For the text-containing cell, return its midpoint in [x, y] coordinate format. 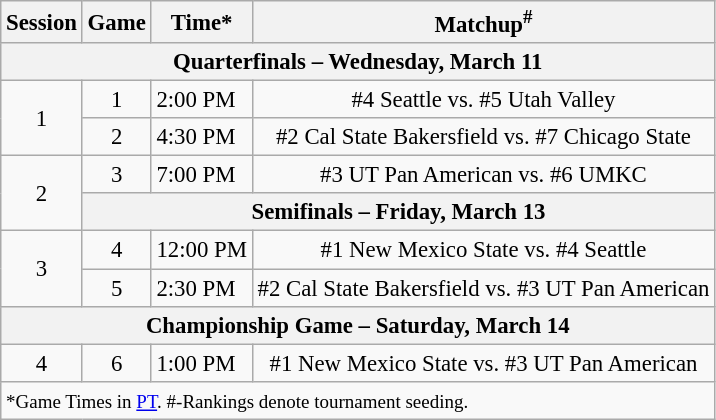
#2 Cal State Bakersfield vs. #3 UT Pan American [484, 288]
#3 UT Pan American vs. #6 UMKC [484, 175]
Time* [202, 22]
4:30 PM [202, 137]
Game [116, 22]
Semifinals – Friday, March 13 [398, 213]
Championship Game – Saturday, March 14 [358, 325]
2:30 PM [202, 288]
*Game Times in PT. #-Rankings denote tournament seeding. [358, 400]
12:00 PM [202, 250]
6 [116, 363]
#1 New Mexico State vs. #3 UT Pan American [484, 363]
2:00 PM [202, 100]
#4 Seattle vs. #5 Utah Valley [484, 100]
1:00 PM [202, 363]
5 [116, 288]
Session [42, 22]
#2 Cal State Bakersfield vs. #7 Chicago State [484, 137]
#1 New Mexico State vs. #4 Seattle [484, 250]
Quarterfinals – Wednesday, March 11 [358, 62]
Matchup# [484, 22]
7:00 PM [202, 175]
